Return [x, y] of the center of cell containing provided text 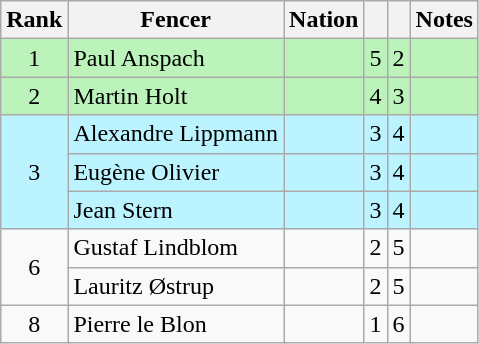
Paul Anspach [176, 58]
Alexandre Lippmann [176, 134]
Martin Holt [176, 96]
Gustaf Lindblom [176, 248]
Jean Stern [176, 210]
Rank [34, 20]
8 [34, 324]
Lauritz Østrup [176, 286]
Nation [324, 20]
Notes [444, 20]
Fencer [176, 20]
Eugène Olivier [176, 172]
Pierre le Blon [176, 324]
